For the text-containing cell, return its midpoint in [X, Y] coordinate format. 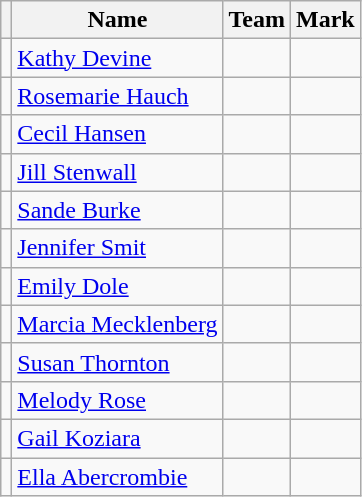
Rosemarie Hauch [118, 96]
Name [118, 20]
Jill Stenwall [118, 172]
Kathy Devine [118, 58]
Sande Burke [118, 210]
Ella Abercrombie [118, 477]
Cecil Hansen [118, 134]
Team [257, 20]
Marcia Mecklenberg [118, 324]
Susan Thornton [118, 362]
Jennifer Smit [118, 248]
Emily Dole [118, 286]
Melody Rose [118, 400]
Mark [326, 20]
Gail Koziara [118, 438]
